Return [x, y] of the center of cell containing provided text 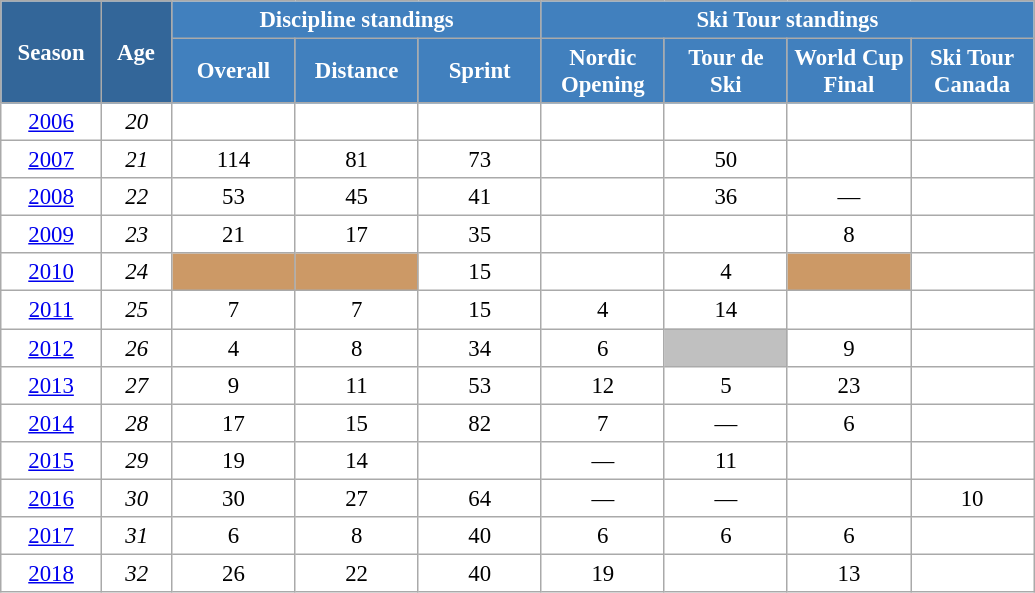
Tour deSki [726, 72]
2009 [52, 235]
12 [602, 385]
36 [726, 197]
64 [480, 498]
2014 [52, 423]
World CupFinal [848, 72]
2015 [52, 460]
81 [356, 160]
41 [480, 197]
Sprint [480, 72]
2008 [52, 197]
114 [234, 160]
Discipline standings [356, 20]
35 [480, 235]
2013 [52, 385]
82 [480, 423]
Season [52, 52]
20 [136, 122]
28 [136, 423]
Age [136, 52]
Ski Tour standings [787, 20]
2016 [52, 498]
45 [356, 197]
Ski TourCanada [972, 72]
2012 [52, 348]
32 [136, 573]
2018 [52, 573]
34 [480, 348]
Distance [356, 72]
5 [726, 385]
2010 [52, 273]
50 [726, 160]
13 [848, 573]
10 [972, 498]
24 [136, 273]
2017 [52, 536]
2011 [52, 310]
NordicOpening [602, 72]
2006 [52, 122]
Overall [234, 72]
2007 [52, 160]
31 [136, 536]
29 [136, 460]
73 [480, 160]
25 [136, 310]
